Identify which cell holds the provided text, then report its (x, y) central coordinate. 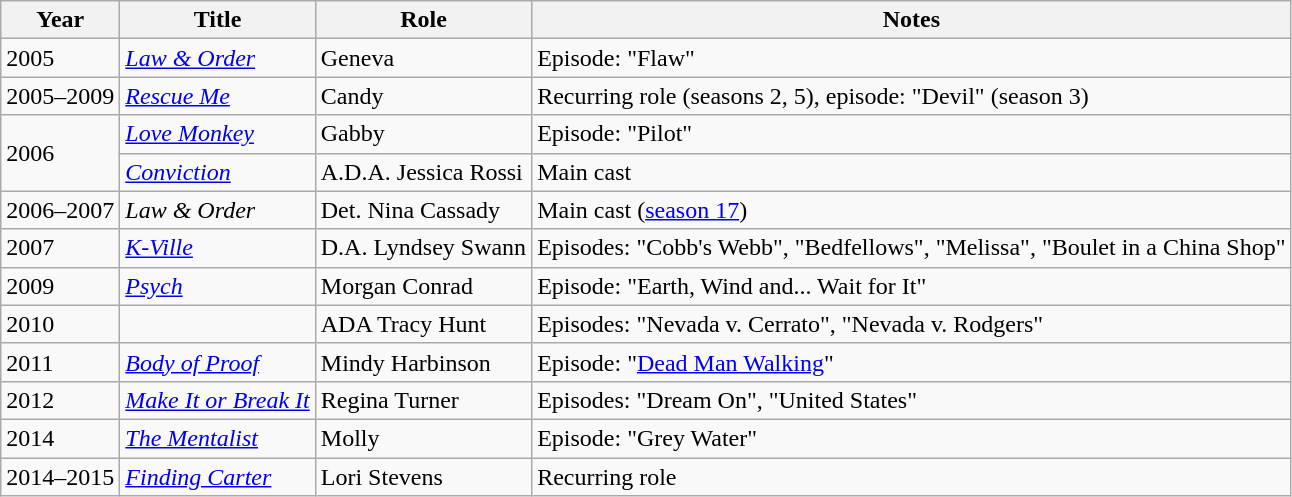
Main cast (season 17) (912, 210)
Episodes: "Cobb's Webb", "Bedfellows", "Melissa", "Boulet in a China Shop" (912, 248)
2011 (60, 362)
Lori Stevens (423, 477)
Regina Turner (423, 400)
ADA Tracy Hunt (423, 324)
Role (423, 20)
2006–2007 (60, 210)
Geneva (423, 58)
Make It or Break It (218, 400)
2010 (60, 324)
Psych (218, 286)
Title (218, 20)
Mindy Harbinson (423, 362)
Main cast (912, 172)
Year (60, 20)
The Mentalist (218, 438)
Rescue Me (218, 96)
Notes (912, 20)
Molly (423, 438)
Episode: "Earth, Wind and... Wait for It" (912, 286)
2005 (60, 58)
Candy (423, 96)
2014 (60, 438)
Morgan Conrad (423, 286)
2005–2009 (60, 96)
2007 (60, 248)
Episode: "Flaw" (912, 58)
2012 (60, 400)
Episode: "Dead Man Walking" (912, 362)
Love Monkey (218, 134)
K-Ville (218, 248)
D.A. Lyndsey Swann (423, 248)
Recurring role (912, 477)
Episode: "Pilot" (912, 134)
2014–2015 (60, 477)
Episodes: "Dream On", "United States" (912, 400)
A.D.A. Jessica Rossi (423, 172)
Body of Proof (218, 362)
2009 (60, 286)
Gabby (423, 134)
Conviction (218, 172)
2006 (60, 153)
Recurring role (seasons 2, 5), episode: "Devil" (season 3) (912, 96)
Episodes: "Nevada v. Cerrato", "Nevada v. Rodgers" (912, 324)
Episode: "Grey Water" (912, 438)
Finding Carter (218, 477)
Det. Nina Cassady (423, 210)
